Return [x, y] of the center of cell containing provided text 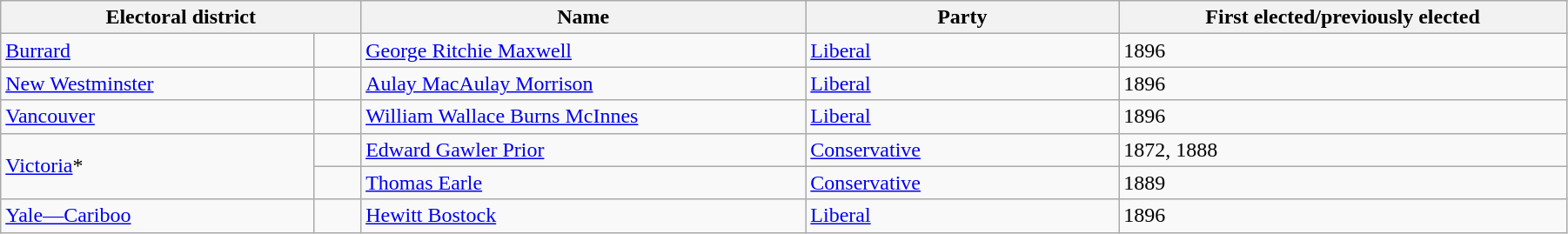
Edward Gawler Prior [583, 150]
Party [962, 17]
Electoral district [181, 17]
Hewitt Bostock [583, 216]
Victoria* [157, 166]
Yale—Cariboo [157, 216]
New Westminster [157, 84]
Aulay MacAulay Morrison [583, 84]
George Ritchie Maxwell [583, 50]
William Wallace Burns McInnes [583, 117]
1872, 1888 [1344, 150]
Vancouver [157, 117]
First elected/previously elected [1344, 17]
1889 [1344, 183]
Thomas Earle [583, 183]
Burrard [157, 50]
Name [583, 17]
